Search for the cell housing the specified text and yield its [x, y] center coordinate. 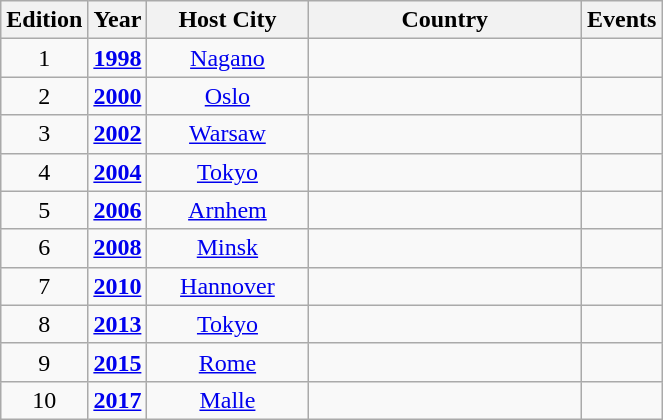
2006 [118, 210]
Rome [228, 362]
2017 [118, 400]
5 [44, 210]
1 [44, 58]
Edition [44, 20]
2004 [118, 172]
1998 [118, 58]
2002 [118, 134]
2000 [118, 96]
2010 [118, 286]
7 [44, 286]
6 [44, 248]
Nagano [228, 58]
2015 [118, 362]
9 [44, 362]
Arnhem [228, 210]
2 [44, 96]
Events [622, 20]
10 [44, 400]
4 [44, 172]
2013 [118, 324]
Oslo [228, 96]
Hannover [228, 286]
Year [118, 20]
Minsk [228, 248]
3 [44, 134]
Warsaw [228, 134]
2008 [118, 248]
8 [44, 324]
Host City [228, 20]
Malle [228, 400]
Country [445, 20]
